For the text-containing cell, return its midpoint in [X, Y] coordinate format. 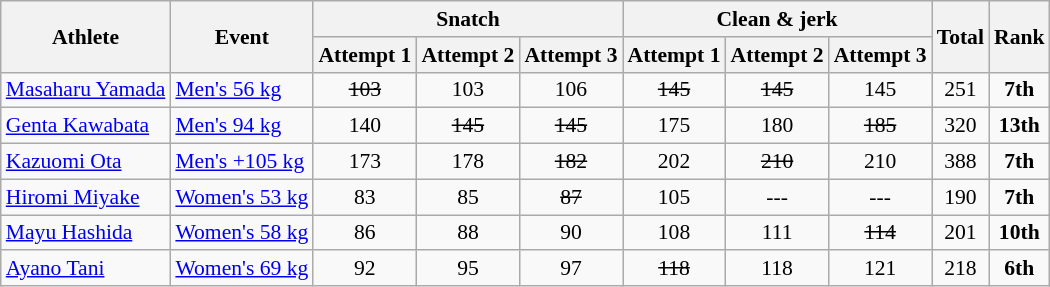
13th [1020, 126]
Women's 69 kg [242, 269]
Hiromi Miyake [86, 197]
Men's +105 kg [242, 162]
111 [778, 233]
320 [960, 126]
83 [364, 197]
85 [468, 197]
Clean & jerk [776, 19]
218 [960, 269]
182 [570, 162]
Ayano Tani [86, 269]
Masaharu Yamada [86, 90]
251 [960, 90]
185 [880, 126]
Women's 58 kg [242, 233]
140 [364, 126]
Kazuomi Ota [86, 162]
121 [880, 269]
Genta Kawabata [86, 126]
88 [468, 233]
86 [364, 233]
190 [960, 197]
Men's 94 kg [242, 126]
Total [960, 36]
201 [960, 233]
6th [1020, 269]
388 [960, 162]
87 [570, 197]
106 [570, 90]
114 [880, 233]
10th [1020, 233]
Men's 56 kg [242, 90]
Mayu Hashida [86, 233]
202 [674, 162]
95 [468, 269]
Women's 53 kg [242, 197]
108 [674, 233]
90 [570, 233]
180 [778, 126]
Rank [1020, 36]
175 [674, 126]
97 [570, 269]
Event [242, 36]
178 [468, 162]
173 [364, 162]
105 [674, 197]
Athlete [86, 36]
Snatch [468, 19]
92 [364, 269]
